Output the (x, y) coordinate of the center of the cell containing the given text.  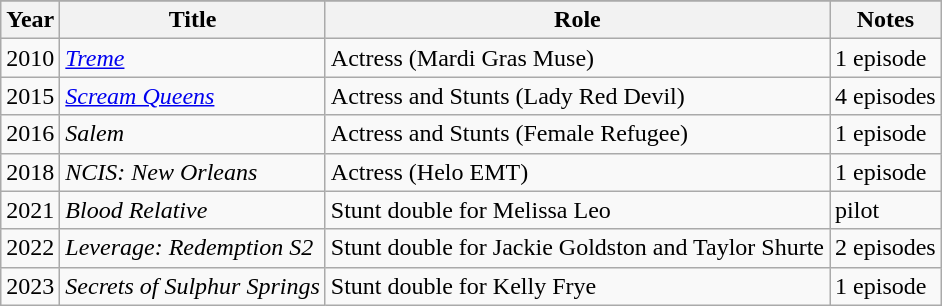
Scream Queens (193, 96)
pilot (886, 210)
Leverage: Redemption S2 (193, 248)
Role (577, 20)
Year (30, 20)
Secrets of Sulphur Springs (193, 286)
Salem (193, 134)
2021 (30, 210)
2 episodes (886, 248)
2016 (30, 134)
Stunt double for Kelly Frye (577, 286)
Stunt double for Melissa Leo (577, 210)
Blood Relative (193, 210)
Actress and Stunts (Female Refugee) (577, 134)
Actress and Stunts (Lady Red Devil) (577, 96)
Actress (Helo EMT) (577, 172)
Notes (886, 20)
2022 (30, 248)
NCIS: New Orleans (193, 172)
2010 (30, 58)
2018 (30, 172)
Actress (Mardi Gras Muse) (577, 58)
4 episodes (886, 96)
2023 (30, 286)
Title (193, 20)
Treme (193, 58)
Stunt double for Jackie Goldston and Taylor Shurte (577, 248)
2015 (30, 96)
